Output the (x, y) coordinate of the center of the cell containing the given text.  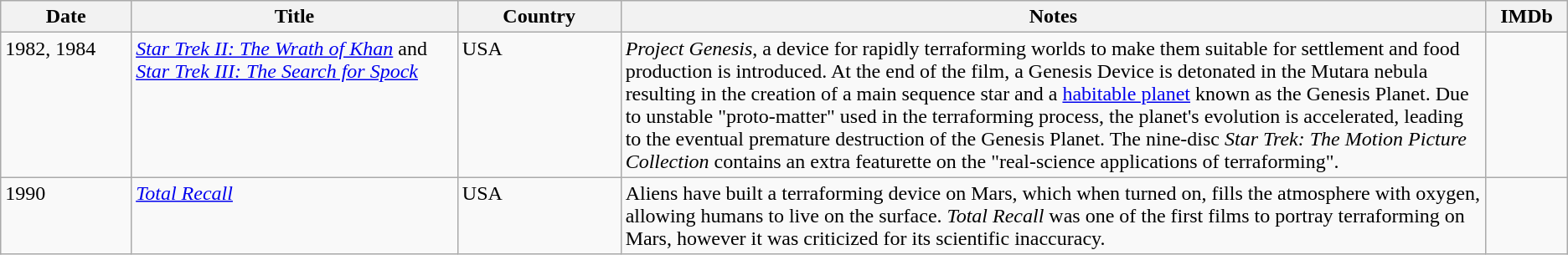
IMDb (1526, 17)
Notes (1054, 17)
Star Trek II: The Wrath of Khan and Star Trek III: The Search for Spock (295, 105)
Country (539, 17)
Title (295, 17)
Total Recall (295, 216)
1990 (66, 216)
1982, 1984 (66, 105)
Date (66, 17)
